Find where the given text appears and provide that cell's center as (x, y) coordinate. 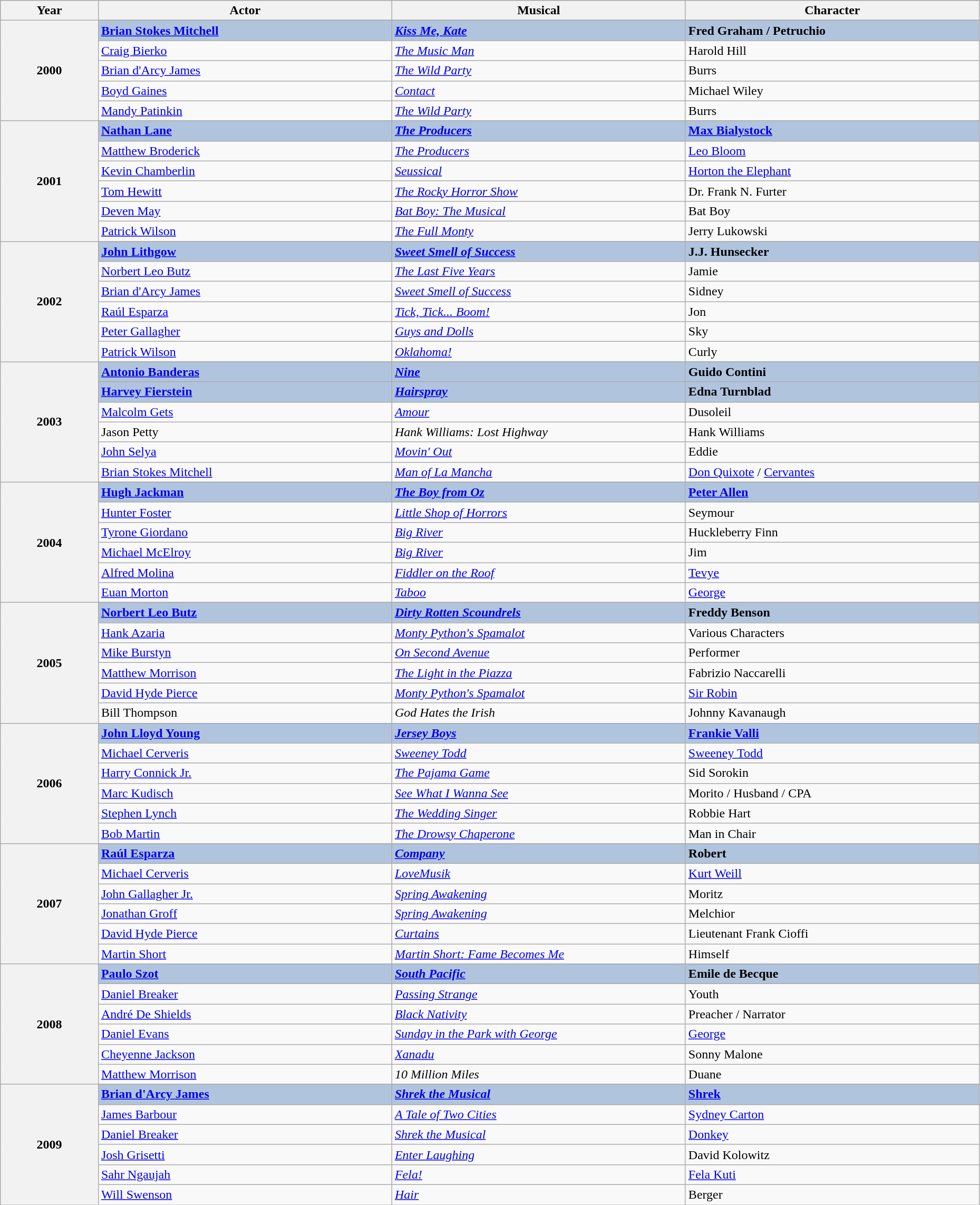
Taboo (539, 593)
2004 (50, 542)
Sidney (832, 292)
Jim (832, 552)
Peter Gallagher (245, 332)
John Selya (245, 452)
Tyrone Giordano (245, 532)
Sir Robin (832, 693)
Sonny Malone (832, 1054)
Martin Short: Fame Becomes Me (539, 954)
Nathan Lane (245, 131)
Fabrizio Naccarelli (832, 673)
Hugh Jackman (245, 492)
Little Shop of Horrors (539, 512)
Hank Azaria (245, 633)
Seussical (539, 171)
Malcolm Gets (245, 412)
Jamie (832, 272)
Jersey Boys (539, 733)
Kurt Weill (832, 873)
Dr. Frank N. Furter (832, 191)
J.J. Hunsecker (832, 252)
Fred Graham / Petruchio (832, 31)
John Lithgow (245, 252)
Craig Bierko (245, 51)
Bob Martin (245, 833)
Passing Strange (539, 994)
Robbie Hart (832, 813)
Leo Bloom (832, 151)
The Full Monty (539, 231)
South Pacific (539, 974)
Harold Hill (832, 51)
Contact (539, 91)
Xanadu (539, 1054)
Bat Boy: The Musical (539, 211)
James Barbour (245, 1114)
2009 (50, 1144)
Johnny Kavanaugh (832, 713)
Shrek (832, 1094)
The Pajama Game (539, 773)
2000 (50, 71)
Frankie Valli (832, 733)
Man in Chair (832, 833)
Movin' Out (539, 452)
Tick, Tick... Boom! (539, 312)
Sunday in the Park with George (539, 1034)
Jonathan Groff (245, 914)
2003 (50, 422)
Michael Wiley (832, 91)
Mandy Patinkin (245, 111)
On Second Avenue (539, 653)
Hunter Foster (245, 512)
David Kolowitz (832, 1154)
Huckleberry Finn (832, 532)
Fela! (539, 1174)
Euan Morton (245, 593)
Dusoleil (832, 412)
Sydney Carton (832, 1114)
Donkey (832, 1134)
Himself (832, 954)
The Drowsy Chaperone (539, 833)
2001 (50, 181)
Will Swenson (245, 1194)
Hair (539, 1194)
The Wedding Singer (539, 813)
Fiddler on the Roof (539, 572)
Robert (832, 853)
Guys and Dolls (539, 332)
Seymour (832, 512)
LoveMusik (539, 873)
The Music Man (539, 51)
Youth (832, 994)
Various Characters (832, 633)
Alfred Molina (245, 572)
2002 (50, 302)
Marc Kudisch (245, 793)
Hank Williams (832, 432)
Michael McElroy (245, 552)
Oklahoma! (539, 352)
Performer (832, 653)
Peter Allen (832, 492)
2007 (50, 903)
Paulo Szot (245, 974)
The Boy from Oz (539, 492)
Bat Boy (832, 211)
Edna Turnblad (832, 392)
Amour (539, 412)
Josh Grisetti (245, 1154)
The Light in the Piazza (539, 673)
Martin Short (245, 954)
Duane (832, 1074)
Actor (245, 11)
Curly (832, 352)
Nine (539, 372)
Black Nativity (539, 1014)
Stephen Lynch (245, 813)
Harry Connick Jr. (245, 773)
Jon (832, 312)
Lieutenant Frank Cioffi (832, 934)
Fela Kuti (832, 1174)
Preacher / Narrator (832, 1014)
John Gallagher Jr. (245, 894)
Freddy Benson (832, 613)
Character (832, 11)
Hank Williams: Lost Highway (539, 432)
Musical (539, 11)
Curtains (539, 934)
Daniel Evans (245, 1034)
2005 (50, 663)
10 Million Miles (539, 1074)
Melchior (832, 914)
Tevye (832, 572)
Max Bialystock (832, 131)
Eddie (832, 452)
Jerry Lukowski (832, 231)
Kiss Me, Kate (539, 31)
Harvey Fierstein (245, 392)
Mike Burstyn (245, 653)
2008 (50, 1024)
Deven May (245, 211)
André De Shields (245, 1014)
John Lloyd Young (245, 733)
Sid Sorokin (832, 773)
See What I Wanna See (539, 793)
Dirty Rotten Scoundrels (539, 613)
Don Quixote / Cervantes (832, 472)
God Hates the Irish (539, 713)
Sahr Ngaujah (245, 1174)
Cheyenne Jackson (245, 1054)
Enter Laughing (539, 1154)
Sky (832, 332)
2006 (50, 783)
Man of La Mancha (539, 472)
Year (50, 11)
Antonio Banderas (245, 372)
Berger (832, 1194)
Emile de Becque (832, 974)
Bill Thompson (245, 713)
Boyd Gaines (245, 91)
The Last Five Years (539, 272)
Moritz (832, 894)
Guido Contini (832, 372)
Morito / Husband / CPA (832, 793)
A Tale of Two Cities (539, 1114)
Horton the Elephant (832, 171)
Kevin Chamberlin (245, 171)
Jason Petty (245, 432)
Tom Hewitt (245, 191)
The Rocky Horror Show (539, 191)
Hairspray (539, 392)
Matthew Broderick (245, 151)
Company (539, 853)
